Return (x, y) of the center of cell containing provided text 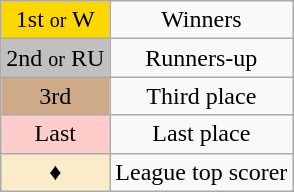
2nd or RU (56, 58)
Last place (202, 134)
3rd (56, 96)
Third place (202, 96)
League top scorer (202, 172)
Runners-up (202, 58)
Last (56, 134)
Winners (202, 20)
♦ (56, 172)
1st or W (56, 20)
